Return the (x, y) coordinate for the center point of the cell that contains the specified text.  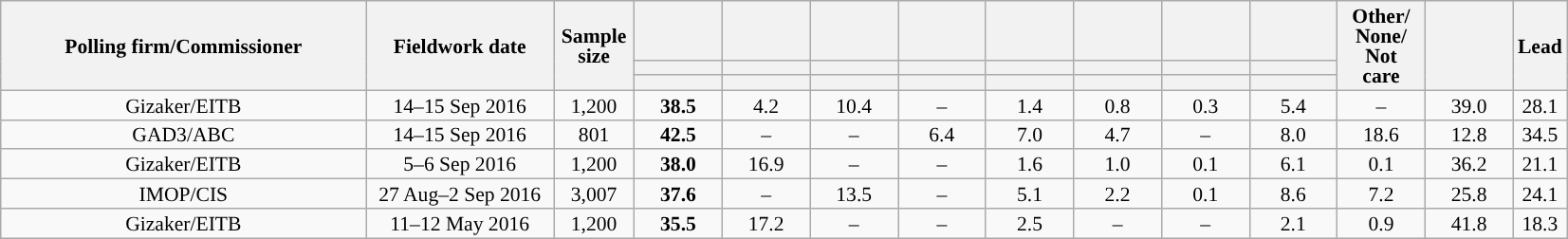
6.4 (941, 135)
2.5 (1030, 224)
18.3 (1540, 224)
0.3 (1205, 104)
4.7 (1117, 135)
27 Aug–2 Sep 2016 (460, 193)
Fieldwork date (460, 46)
38.0 (679, 165)
21.1 (1540, 165)
24.1 (1540, 193)
8.6 (1294, 193)
5.4 (1294, 104)
10.4 (854, 104)
7.0 (1030, 135)
0.9 (1381, 224)
18.6 (1381, 135)
801 (594, 135)
12.8 (1468, 135)
1.0 (1117, 165)
35.5 (679, 224)
Other/None/Notcare (1381, 46)
IMOP/CIS (184, 193)
41.8 (1468, 224)
28.1 (1540, 104)
6.1 (1294, 165)
8.0 (1294, 135)
2.1 (1294, 224)
5–6 Sep 2016 (460, 165)
37.6 (679, 193)
Sample size (594, 46)
34.5 (1540, 135)
1.4 (1030, 104)
Polling firm/Commissioner (184, 46)
0.8 (1117, 104)
16.9 (766, 165)
Lead (1540, 46)
39.0 (1468, 104)
3,007 (594, 193)
1.6 (1030, 165)
11–12 May 2016 (460, 224)
5.1 (1030, 193)
42.5 (679, 135)
GAD3/ABC (184, 135)
2.2 (1117, 193)
17.2 (766, 224)
13.5 (854, 193)
38.5 (679, 104)
25.8 (1468, 193)
7.2 (1381, 193)
36.2 (1468, 165)
4.2 (766, 104)
